Locate the cell with the specified text and output its (x, y) center coordinate. 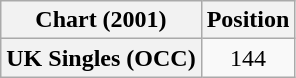
144 (248, 58)
Chart (2001) (101, 20)
UK Singles (OCC) (101, 58)
Position (248, 20)
